From the cell containing the given text, extract its center point as (X, Y) coordinate. 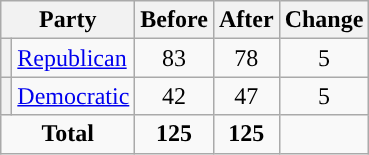
Total (68, 134)
Before (174, 20)
Democratic (74, 96)
Republican (74, 58)
Party (68, 20)
78 (246, 58)
Change (324, 20)
83 (174, 58)
47 (246, 96)
42 (174, 96)
After (246, 20)
